Capture the cell that displays the provided text and extract its [X, Y] central coordinate. 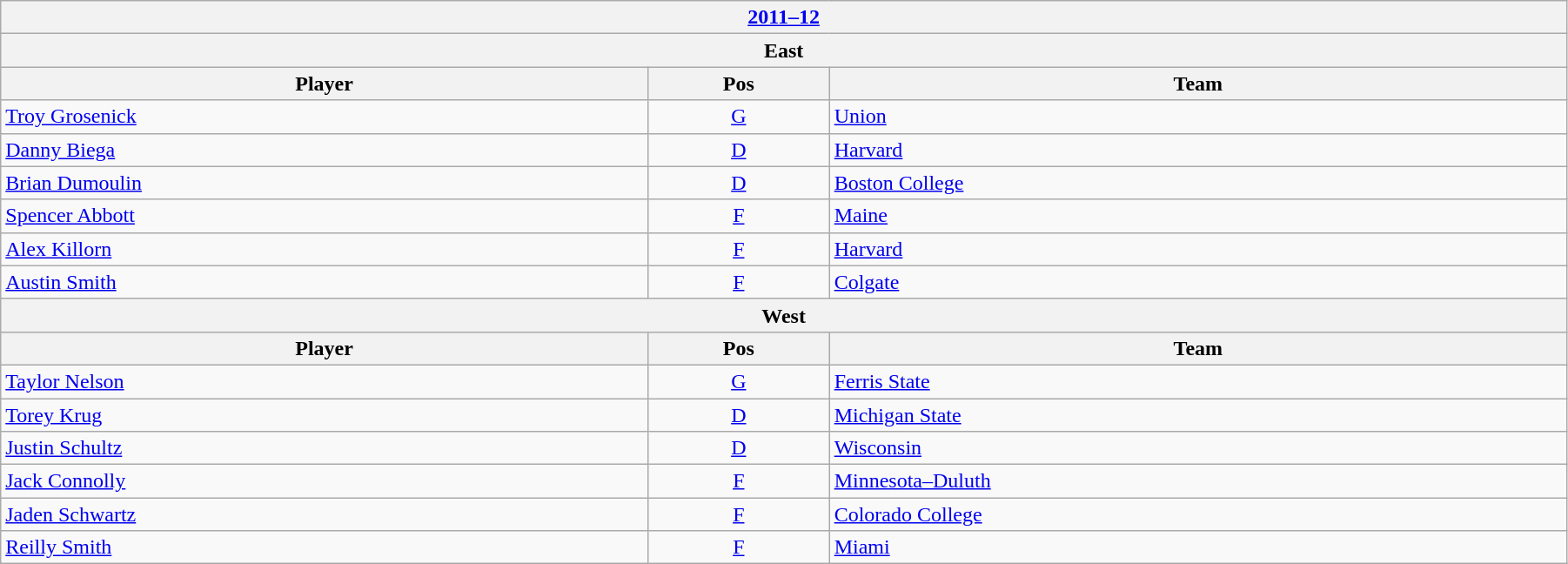
Justin Schultz [325, 448]
Michigan State [1197, 415]
East [784, 50]
Alex Killorn [325, 249]
Spencer Abbott [325, 216]
Torey Krug [325, 415]
Wisconsin [1197, 448]
Minnesota–Duluth [1197, 481]
Austin Smith [325, 282]
Colorado College [1197, 514]
Ferris State [1197, 381]
Maine [1197, 216]
Brian Dumoulin [325, 183]
Reilly Smith [325, 547]
Taylor Nelson [325, 381]
Colgate [1197, 282]
Miami [1197, 547]
Danny Biega [325, 150]
Union [1197, 117]
2011–12 [784, 17]
Troy Grosenick [325, 117]
Boston College [1197, 183]
Jack Connolly [325, 481]
Jaden Schwartz [325, 514]
West [784, 315]
